Find where the given text appears and provide that cell's center as [x, y] coordinate. 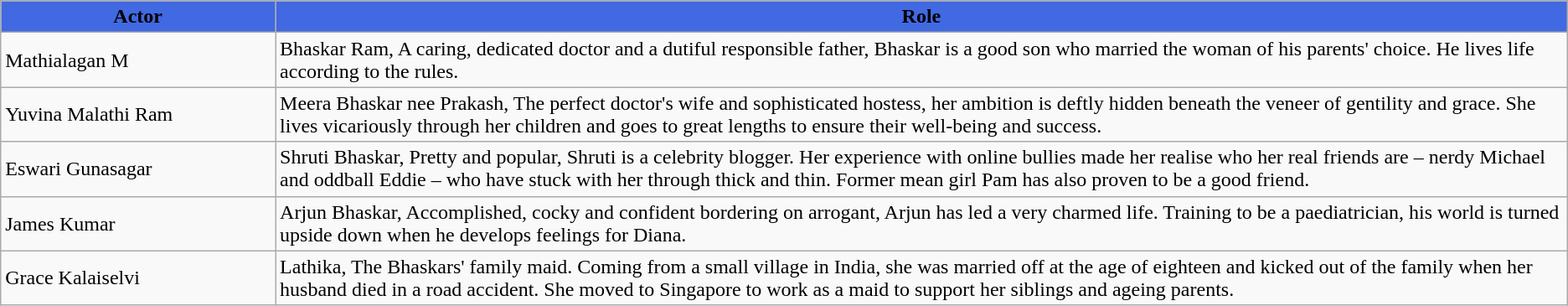
Yuvina Malathi Ram [138, 114]
Grace Kalaiselvi [138, 278]
Role [921, 17]
Eswari Gunasagar [138, 169]
James Kumar [138, 223]
Actor [138, 17]
Mathialagan M [138, 60]
